Return the [x, y] coordinate for the center point of the cell that contains the specified text.  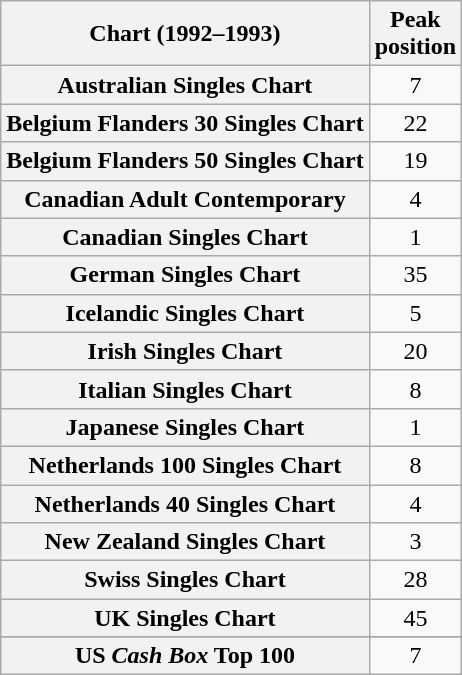
UK Singles Chart [185, 618]
35 [415, 275]
5 [415, 313]
20 [415, 351]
Belgium Flanders 50 Singles Chart [185, 161]
New Zealand Singles Chart [185, 542]
Netherlands 40 Singles Chart [185, 503]
Australian Singles Chart [185, 85]
Belgium Flanders 30 Singles Chart [185, 123]
Icelandic Singles Chart [185, 313]
Japanese Singles Chart [185, 427]
3 [415, 542]
Italian Singles Chart [185, 389]
Netherlands 100 Singles Chart [185, 465]
Irish Singles Chart [185, 351]
Peakposition [415, 34]
German Singles Chart [185, 275]
Canadian Singles Chart [185, 237]
28 [415, 580]
US Cash Box Top 100 [185, 656]
Canadian Adult Contemporary [185, 199]
Swiss Singles Chart [185, 580]
45 [415, 618]
Chart (1992–1993) [185, 34]
19 [415, 161]
22 [415, 123]
